Capture the cell that displays the provided text and extract its (X, Y) central coordinate. 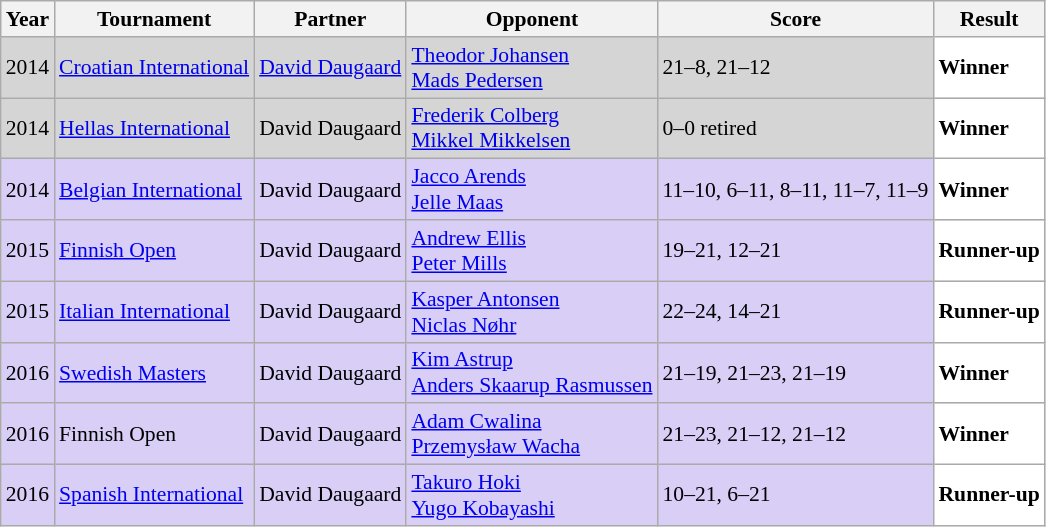
Tournament (154, 19)
Spanish International (154, 496)
Score (796, 19)
Jacco Arends Jelle Maas (532, 190)
Year (28, 19)
Result (988, 19)
22–24, 14–21 (796, 312)
Frederik Colberg Mikkel Mikkelsen (532, 128)
21–19, 21–23, 21–19 (796, 372)
Theodor Johansen Mads Pedersen (532, 68)
Takuro Hoki Yugo Kobayashi (532, 496)
19–21, 12–21 (796, 250)
Adam Cwalina Przemysław Wacha (532, 434)
Opponent (532, 19)
Swedish Masters (154, 372)
Croatian International (154, 68)
Belgian International (154, 190)
Italian International (154, 312)
Partner (330, 19)
Andrew Ellis Peter Mills (532, 250)
Kasper Antonsen Niclas Nøhr (532, 312)
10–21, 6–21 (796, 496)
11–10, 6–11, 8–11, 11–7, 11–9 (796, 190)
21–8, 21–12 (796, 68)
Hellas International (154, 128)
21–23, 21–12, 21–12 (796, 434)
0–0 retired (796, 128)
Kim Astrup Anders Skaarup Rasmussen (532, 372)
